Identify which cell holds the provided text, then report its [x, y] central coordinate. 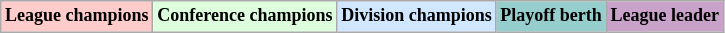
Conference champions [245, 16]
Division champions [416, 16]
Playoff berth [551, 16]
League leader [664, 16]
League champions [77, 16]
